Identify which cell holds the provided text, then report its [x, y] central coordinate. 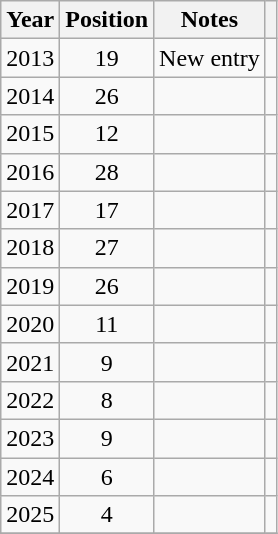
2024 [30, 477]
17 [107, 210]
New entry [210, 58]
4 [107, 515]
2023 [30, 438]
2014 [30, 96]
2020 [30, 324]
19 [107, 58]
2019 [30, 286]
2018 [30, 248]
2022 [30, 400]
27 [107, 248]
2015 [30, 134]
Year [30, 20]
2013 [30, 58]
6 [107, 477]
28 [107, 172]
2021 [30, 362]
Position [107, 20]
2016 [30, 172]
11 [107, 324]
12 [107, 134]
2017 [30, 210]
Notes [210, 20]
2025 [30, 515]
8 [107, 400]
